Scan for the cell matching the given text and deliver its (X, Y) coordinate at center. 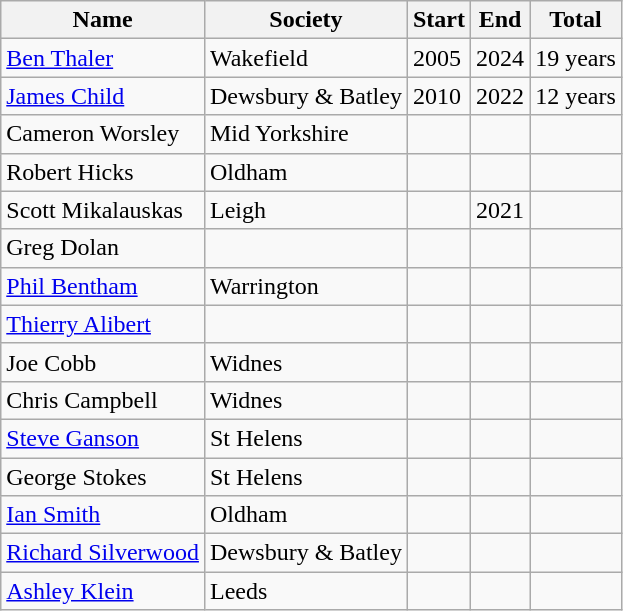
19 years (576, 58)
2010 (438, 96)
Cameron Worsley (103, 134)
Thierry Alibert (103, 324)
Society (306, 20)
Leigh (306, 210)
Start (438, 20)
George Stokes (103, 477)
Scott Mikalauskas (103, 210)
Mid Yorkshire (306, 134)
Richard Silverwood (103, 553)
Robert Hicks (103, 172)
2021 (500, 210)
Ben Thaler (103, 58)
Warrington (306, 286)
2024 (500, 58)
Chris Campbell (103, 400)
Wakefield (306, 58)
Greg Dolan (103, 248)
12 years (576, 96)
Leeds (306, 591)
Ian Smith (103, 515)
Total (576, 20)
2022 (500, 96)
Ashley Klein (103, 591)
James Child (103, 96)
2005 (438, 58)
Steve Ganson (103, 438)
Name (103, 20)
End (500, 20)
Phil Bentham (103, 286)
Joe Cobb (103, 362)
